Return (x, y) of the center of cell containing provided text 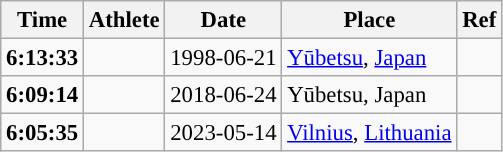
6:05:35 (42, 133)
2023-05-14 (224, 133)
2018-06-24 (224, 95)
1998-06-21 (224, 58)
Vilnius, Lithuania (370, 133)
Date (224, 20)
6:09:14 (42, 95)
Place (370, 20)
Ref (480, 20)
6:13:33 (42, 58)
Athlete (124, 20)
Time (42, 20)
